Extract the (x, y) coordinate from the center of the cell holding the provided text.  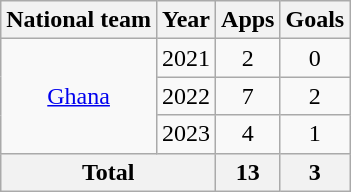
Goals (315, 20)
3 (315, 172)
1 (315, 134)
13 (248, 172)
Total (108, 172)
Apps (248, 20)
4 (248, 134)
2021 (186, 58)
0 (315, 58)
2023 (186, 134)
2022 (186, 96)
National team (79, 20)
Year (186, 20)
7 (248, 96)
Ghana (79, 96)
